Search for the cell housing the specified text and yield its (x, y) center coordinate. 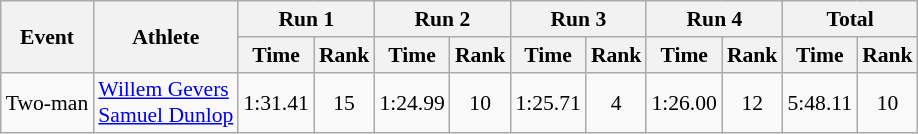
1:25.71 (548, 102)
Run 4 (714, 19)
5:48.11 (820, 102)
Total (850, 19)
1:24.99 (412, 102)
Run 1 (306, 19)
Willem GeversSamuel Dunlop (166, 102)
Run 2 (442, 19)
Two-man (48, 102)
1:26.00 (684, 102)
15 (344, 102)
Athlete (166, 36)
1:31.41 (276, 102)
Run 3 (578, 19)
4 (616, 102)
Event (48, 36)
12 (752, 102)
